Search for the cell housing the specified text and yield its [X, Y] center coordinate. 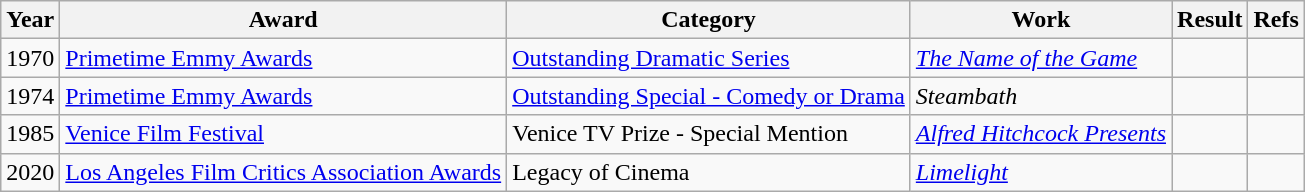
The Name of the Game [1040, 58]
Venice Film Festival [284, 134]
Steambath [1040, 96]
Award [284, 20]
Alfred Hitchcock Presents [1040, 134]
Los Angeles Film Critics Association Awards [284, 172]
Legacy of Cinema [709, 172]
2020 [30, 172]
Refs [1276, 20]
1974 [30, 96]
1970 [30, 58]
Outstanding Special - Comedy or Drama [709, 96]
Limelight [1040, 172]
Category [709, 20]
Work [1040, 20]
Result [1210, 20]
Year [30, 20]
1985 [30, 134]
Venice TV Prize - Special Mention [709, 134]
Outstanding Dramatic Series [709, 58]
